Return the [x, y] coordinate for the center point of the cell that contains the specified text.  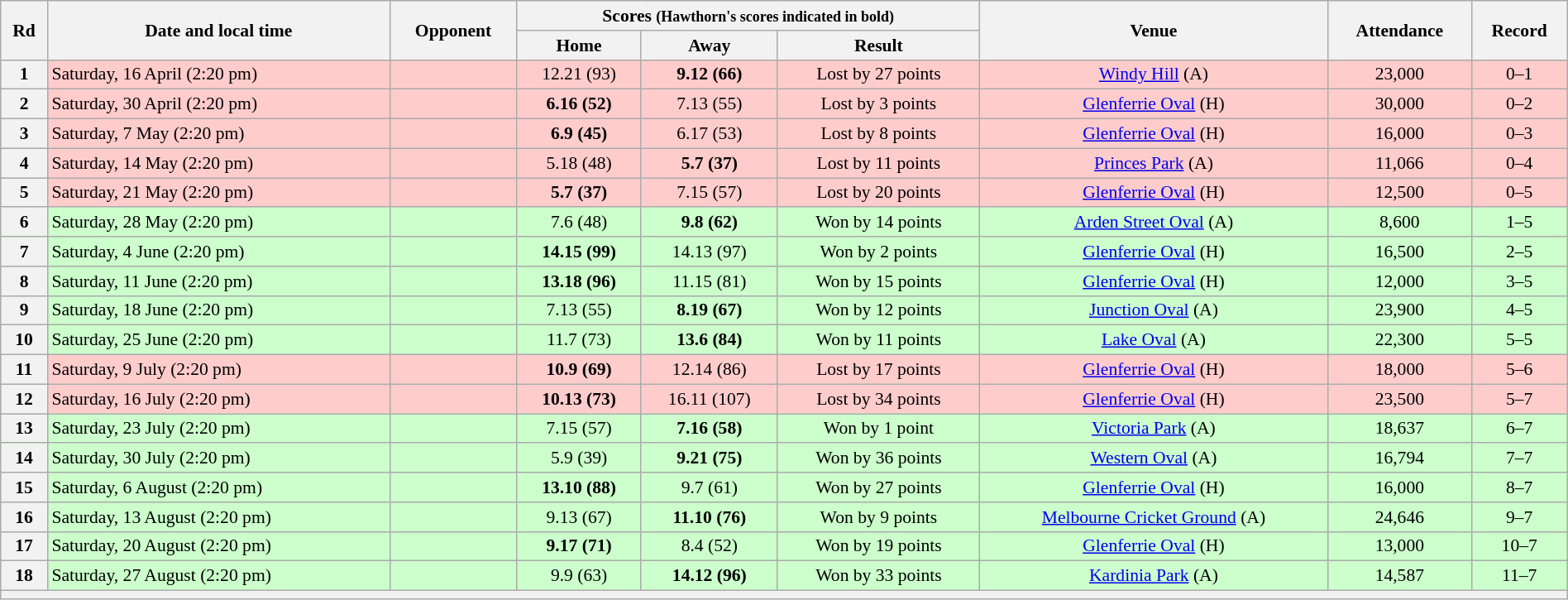
Lost by 17 points [878, 370]
9.17 (71) [579, 546]
5–6 [1519, 370]
Saturday, 23 July (2:20 pm) [218, 429]
8.4 (52) [710, 546]
0–2 [1519, 104]
Saturday, 28 May (2:20 pm) [218, 223]
Won by 11 points [878, 340]
3–5 [1519, 281]
Saturday, 7 May (2:20 pm) [218, 134]
Opponent [453, 30]
9 [25, 310]
Saturday, 9 July (2:20 pm) [218, 370]
Venue [1153, 30]
Won by 33 points [878, 576]
2–5 [1519, 252]
9.21 (75) [710, 458]
1 [25, 74]
9.8 (62) [710, 223]
5–5 [1519, 340]
13.6 (84) [710, 340]
10.13 (73) [579, 399]
7–7 [1519, 458]
Result [878, 46]
18 [25, 576]
12,500 [1399, 193]
Arden Street Oval (A) [1153, 223]
Won by 2 points [878, 252]
6–7 [1519, 429]
14.13 (97) [710, 252]
13.10 (88) [579, 487]
9.9 (63) [579, 576]
Saturday, 21 May (2:20 pm) [218, 193]
Lost by 27 points [878, 74]
Kardinia Park (A) [1153, 576]
Lake Oval (A) [1153, 340]
Western Oval (A) [1153, 458]
9–7 [1519, 517]
12.14 (86) [710, 370]
Scores (Hawthorn's scores indicated in bold) [748, 16]
Lost by 20 points [878, 193]
5.9 (39) [579, 458]
12 [25, 399]
11.10 (76) [710, 517]
Windy Hill (A) [1153, 74]
6.16 (52) [579, 104]
Lost by 3 points [878, 104]
Saturday, 30 July (2:20 pm) [218, 458]
Rd [25, 30]
Saturday, 4 June (2:20 pm) [218, 252]
0–4 [1519, 163]
8–7 [1519, 487]
Attendance [1399, 30]
Won by 14 points [878, 223]
0–5 [1519, 193]
16 [25, 517]
Won by 1 point [878, 429]
14.12 (96) [710, 576]
11,066 [1399, 163]
1–5 [1519, 223]
24,646 [1399, 517]
2 [25, 104]
23,900 [1399, 310]
7 [25, 252]
Saturday, 14 May (2:20 pm) [218, 163]
Date and local time [218, 30]
Won by 12 points [878, 310]
23,000 [1399, 74]
18,637 [1399, 429]
4 [25, 163]
Saturday, 16 April (2:20 pm) [218, 74]
30,000 [1399, 104]
12,000 [1399, 281]
10–7 [1519, 546]
13,000 [1399, 546]
Saturday, 27 August (2:20 pm) [218, 576]
Saturday, 25 June (2:20 pm) [218, 340]
11.7 (73) [579, 340]
3 [25, 134]
9.12 (66) [710, 74]
Saturday, 18 June (2:20 pm) [218, 310]
0–1 [1519, 74]
8,600 [1399, 223]
14,587 [1399, 576]
Lost by 11 points [878, 163]
Victoria Park (A) [1153, 429]
7.16 (58) [710, 429]
11.15 (81) [710, 281]
Saturday, 20 August (2:20 pm) [218, 546]
16,500 [1399, 252]
Saturday, 11 June (2:20 pm) [218, 281]
Lost by 34 points [878, 399]
Princes Park (A) [1153, 163]
10.9 (69) [579, 370]
Won by 15 points [878, 281]
7.6 (48) [579, 223]
15 [25, 487]
5–7 [1519, 399]
9.13 (67) [579, 517]
12.21 (93) [579, 74]
6.17 (53) [710, 134]
11–7 [1519, 576]
16.11 (107) [710, 399]
17 [25, 546]
0–3 [1519, 134]
14 [25, 458]
18,000 [1399, 370]
16,794 [1399, 458]
14.15 (99) [579, 252]
10 [25, 340]
5.18 (48) [579, 163]
13.18 (96) [579, 281]
Home [579, 46]
4–5 [1519, 310]
Saturday, 16 July (2:20 pm) [218, 399]
Junction Oval (A) [1153, 310]
5 [25, 193]
23,500 [1399, 399]
11 [25, 370]
Record [1519, 30]
22,300 [1399, 340]
Saturday, 6 August (2:20 pm) [218, 487]
Lost by 8 points [878, 134]
Won by 9 points [878, 517]
13 [25, 429]
6 [25, 223]
Won by 19 points [878, 546]
Won by 27 points [878, 487]
6.9 (45) [579, 134]
9.7 (61) [710, 487]
Away [710, 46]
8.19 (67) [710, 310]
Saturday, 30 April (2:20 pm) [218, 104]
Saturday, 13 August (2:20 pm) [218, 517]
8 [25, 281]
Melbourne Cricket Ground (A) [1153, 517]
Won by 36 points [878, 458]
